Capture the cell that displays the provided text and extract its [X, Y] central coordinate. 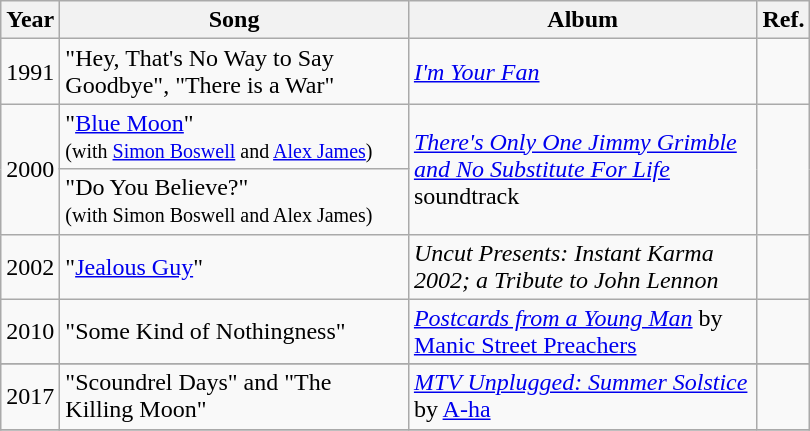
Song [234, 20]
"Hey, That's No Way to Say Goodbye", "There is a War" [234, 72]
2002 [30, 266]
I'm Your Fan [582, 72]
Uncut Presents: Instant Karma 2002; a Tribute to John Lennon [582, 266]
"Some Kind of Nothingness" [234, 332]
"Jealous Guy" [234, 266]
"Blue Moon"(with Simon Boswell and Alex James) [234, 136]
Ref. [784, 20]
2017 [30, 396]
2010 [30, 332]
"Do You Believe?"(with Simon Boswell and Alex James) [234, 202]
2000 [30, 169]
Album [582, 20]
MTV Unplugged: Summer Solstice by A-ha [582, 396]
Postcards from a Young Man by Manic Street Preachers [582, 332]
"Scoundrel Days" and "The Killing Moon" [234, 396]
There's Only One Jimmy Grimble and No Substitute For Life soundtrack [582, 169]
Year [30, 20]
1991 [30, 72]
